Capture the cell that displays the provided text and extract its [x, y] central coordinate. 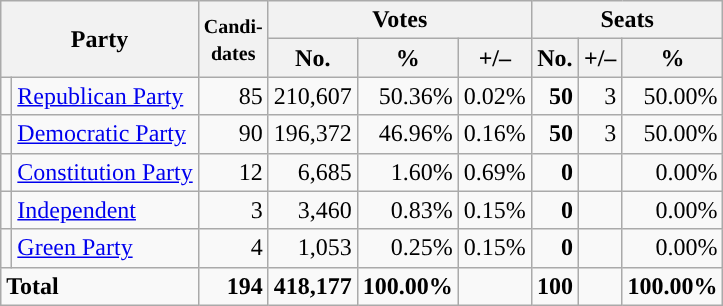
46.96% [408, 134]
1.60% [408, 172]
Republican Party [105, 96]
Independent [105, 210]
Seats [627, 20]
Democratic Party [105, 134]
Constitution Party [105, 172]
Green Party [105, 248]
Votes [400, 20]
0.83% [408, 210]
210,607 [312, 96]
194 [233, 286]
3,460 [312, 210]
418,177 [312, 286]
1,053 [312, 248]
85 [233, 96]
4 [233, 248]
0.02% [494, 96]
100 [554, 286]
6,685 [312, 172]
196,372 [312, 134]
12 [233, 172]
50.36% [408, 96]
0.25% [408, 248]
0.69% [494, 172]
Total [100, 286]
Candi-dates [233, 39]
0.16% [494, 134]
90 [233, 134]
Party [100, 39]
